Provide the (X, Y) coordinate of the cell's center where the given text is located.  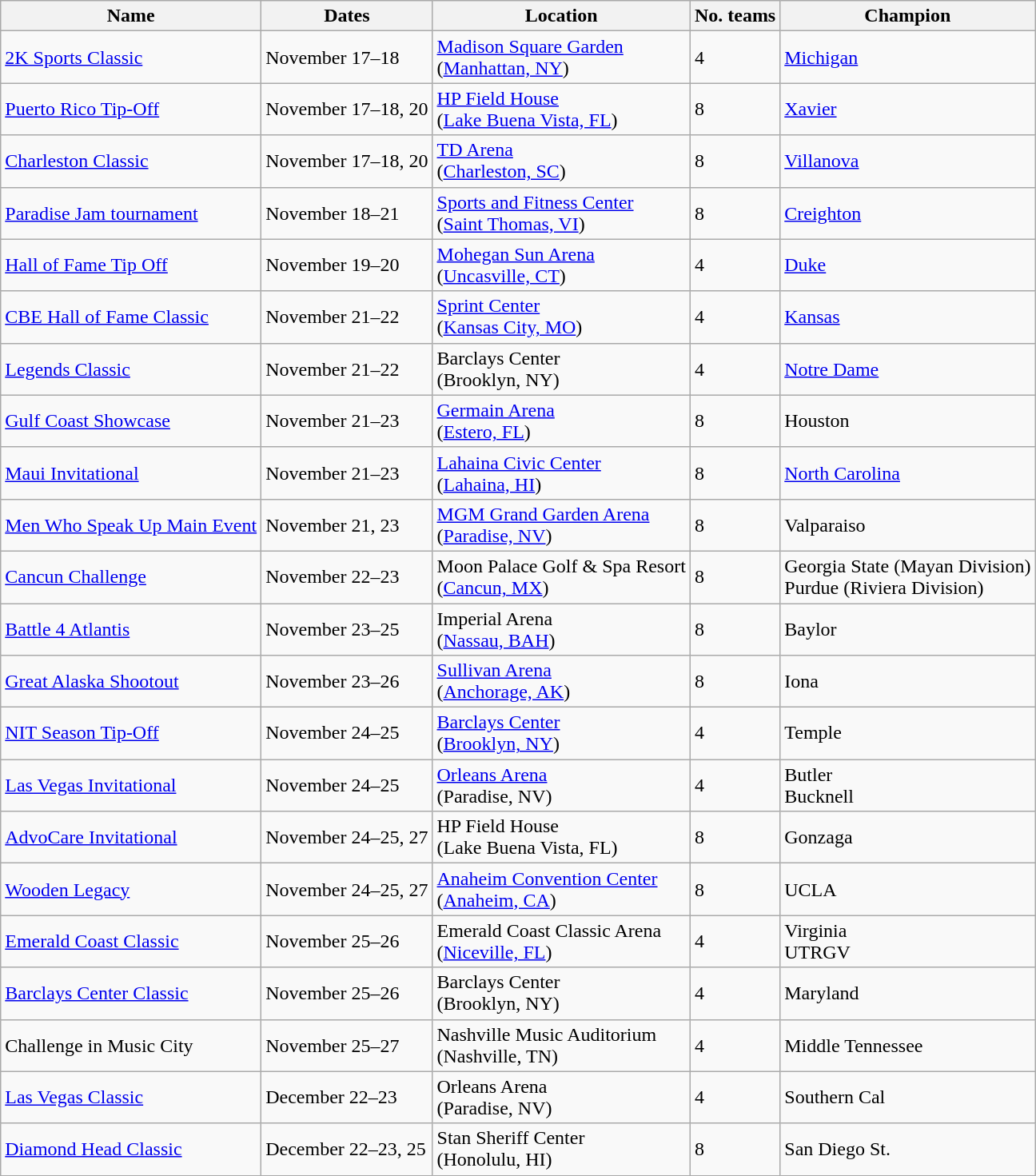
Men Who Speak Up Main Event (131, 524)
Las Vegas Invitational (131, 785)
Temple (908, 734)
MGM Grand Garden Arena (Paradise, NV) (561, 524)
North Carolina (908, 473)
Wooden Legacy (131, 889)
November 23–26 (347, 681)
November 21, 23 (347, 524)
Xavier (908, 109)
November 19–20 (347, 265)
Legends Classic (131, 369)
Barclays Center Classic (131, 993)
Michigan (908, 58)
Valparaiso (908, 524)
AdvoCare Invitational (131, 838)
Stan Sheriff Center (Honolulu, HI) (561, 1150)
Emerald Coast Classic (131, 942)
Anaheim Convention Center (Anaheim, CA) (561, 889)
December 22–23, 25 (347, 1150)
Georgia State (Mayan Division)Purdue (Riviera Division) (908, 577)
Charleston Classic (131, 161)
Emerald Coast Classic Arena (Niceville, FL) (561, 942)
Middle Tennessee (908, 1046)
Sprint Center (Kansas City, MO) (561, 317)
Maui Invitational (131, 473)
Name (131, 16)
November 23–25 (347, 628)
Southern Cal (908, 1097)
2K Sports Classic (131, 58)
Baylor (908, 628)
NIT Season Tip-Off (131, 734)
Gonzaga (908, 838)
Germain Arena (Estero, FL) (561, 421)
Mohegan Sun Arena (Uncasville, CT) (561, 265)
Las Vegas Classic (131, 1097)
Maryland (908, 993)
No. teams (735, 16)
Diamond Head Classic (131, 1150)
ButlerBucknell (908, 785)
Moon Palace Golf & Spa Resort (Cancun, MX) (561, 577)
Sports and Fitness Center (Saint Thomas, VI) (561, 213)
Imperial Arena (Nassau, BAH) (561, 628)
Gulf Coast Showcase (131, 421)
Iona (908, 681)
Champion (908, 16)
VirginiaUTRGV (908, 942)
Notre Dame (908, 369)
Creighton (908, 213)
Cancun Challenge (131, 577)
November 25–27 (347, 1046)
Lahaina Civic Center (Lahaina, HI) (561, 473)
Battle 4 Atlantis (131, 628)
Challenge in Music City (131, 1046)
San Diego St. (908, 1150)
Duke (908, 265)
Great Alaska Shootout (131, 681)
December 22–23 (347, 1097)
CBE Hall of Fame Classic (131, 317)
UCLA (908, 889)
Location (561, 16)
Sullivan Arena (Anchorage, AK) (561, 681)
Dates (347, 16)
November 22–23 (347, 577)
Houston (908, 421)
Puerto Rico Tip-Off (131, 109)
Kansas (908, 317)
Madison Square Garden (Manhattan, NY) (561, 58)
Hall of Fame Tip Off (131, 265)
TD Arena (Charleston, SC) (561, 161)
November 18–21 (347, 213)
November 17–18 (347, 58)
Paradise Jam tournament (131, 213)
Nashville Music Auditorium (Nashville, TN) (561, 1046)
Villanova (908, 161)
